Pinpoint the cell where the given text exists, returning its [X, Y] midpoint coordinate. 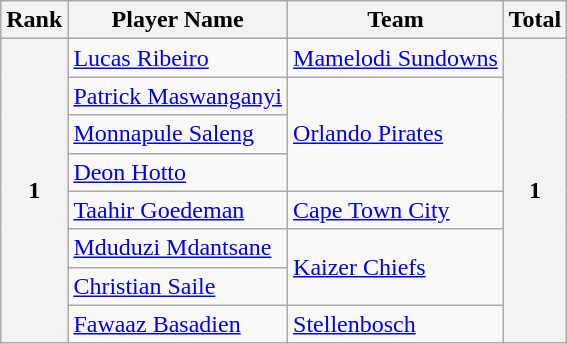
Rank [34, 20]
Deon Hotto [178, 172]
Player Name [178, 20]
Total [535, 20]
Stellenbosch [396, 324]
Monnapule Saleng [178, 134]
Lucas Ribeiro [178, 58]
Team [396, 20]
Mamelodi Sundowns [396, 58]
Christian Saile [178, 286]
Cape Town City [396, 210]
Fawaaz Basadien [178, 324]
Patrick Maswanganyi [178, 96]
Taahir Goedeman [178, 210]
Mduduzi Mdantsane [178, 248]
Kaizer Chiefs [396, 267]
Orlando Pirates [396, 134]
